Determine the (x, y) coordinate at the center of the cell enclosing the given text.  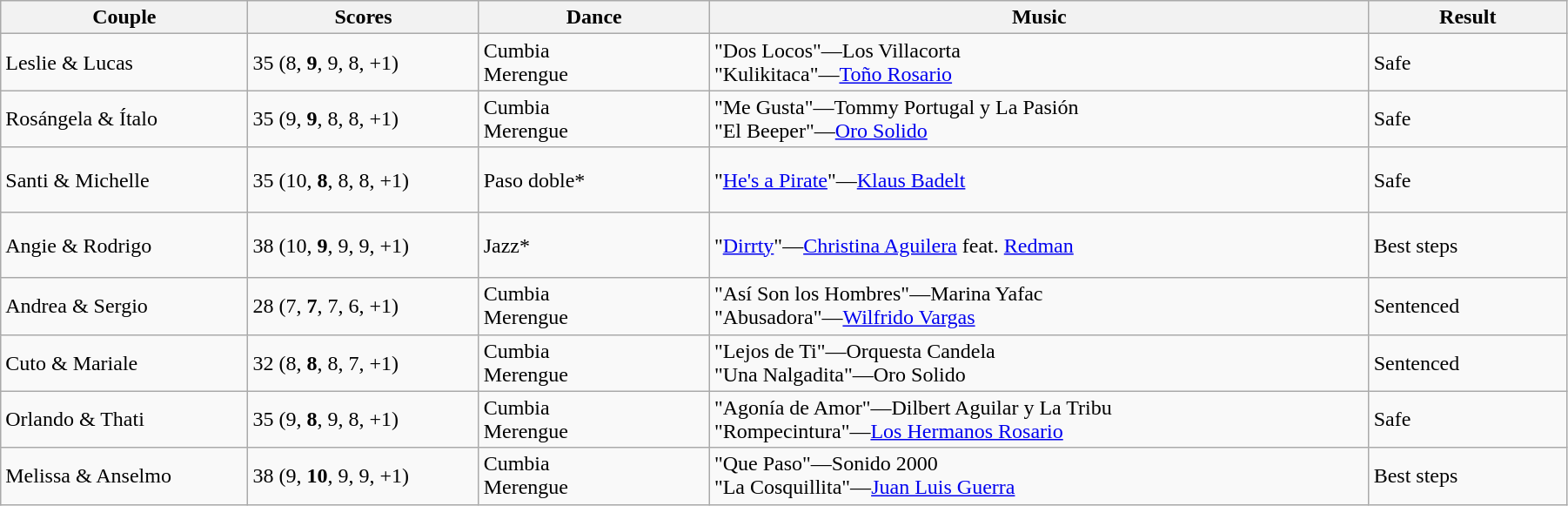
38 (10, 9, 9, 9, +1) (364, 246)
Rosángela & Ítalo (124, 118)
Orlando & Thati (124, 420)
Scores (364, 17)
28 (7, 7, 7, 6, +1) (364, 307)
Paso doble* (593, 179)
Dance (593, 17)
32 (8, 8, 8, 7, +1) (364, 362)
"Me Gusta"—Tommy Portugal y La Pasión"El Beeper"—Oro Solido (1039, 118)
Angie & Rodrigo (124, 246)
"Así Son los Hombres"—Marina Yafac"Abusadora"—Wilfrido Vargas (1039, 307)
"Dirrty"—Christina Aguilera feat. Redman (1039, 246)
Leslie & Lucas (124, 63)
Santi & Michelle (124, 179)
Cuto & Mariale (124, 362)
"Que Paso"—Sonido 2000"La Cosquillita"—Juan Luis Guerra (1039, 476)
Jazz* (593, 246)
Music (1039, 17)
"Dos Locos"—Los Villacorta"Kulikitaca"—Toño Rosario (1039, 63)
35 (8, 9, 9, 8, +1) (364, 63)
35 (9, 9, 8, 8, +1) (364, 118)
"Lejos de Ti"—Orquesta Candela"Una Nalgadita"—Oro Solido (1039, 362)
"Agonía de Amor"—Dilbert Aguilar y La Tribu"Rompecintura"—Los Hermanos Rosario (1039, 420)
Couple (124, 17)
"He's a Pirate"—Klaus Badelt (1039, 179)
Result (1467, 17)
Andrea & Sergio (124, 307)
35 (9, 8, 9, 8, +1) (364, 420)
Melissa & Anselmo (124, 476)
38 (9, 10, 9, 9, +1) (364, 476)
35 (10, 8, 8, 8, +1) (364, 179)
